Extract the [x, y] coordinate from the center of the cell holding the provided text.  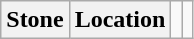
Location [120, 20]
Stone [35, 20]
